From the cell containing the given text, extract its center point as (x, y) coordinate. 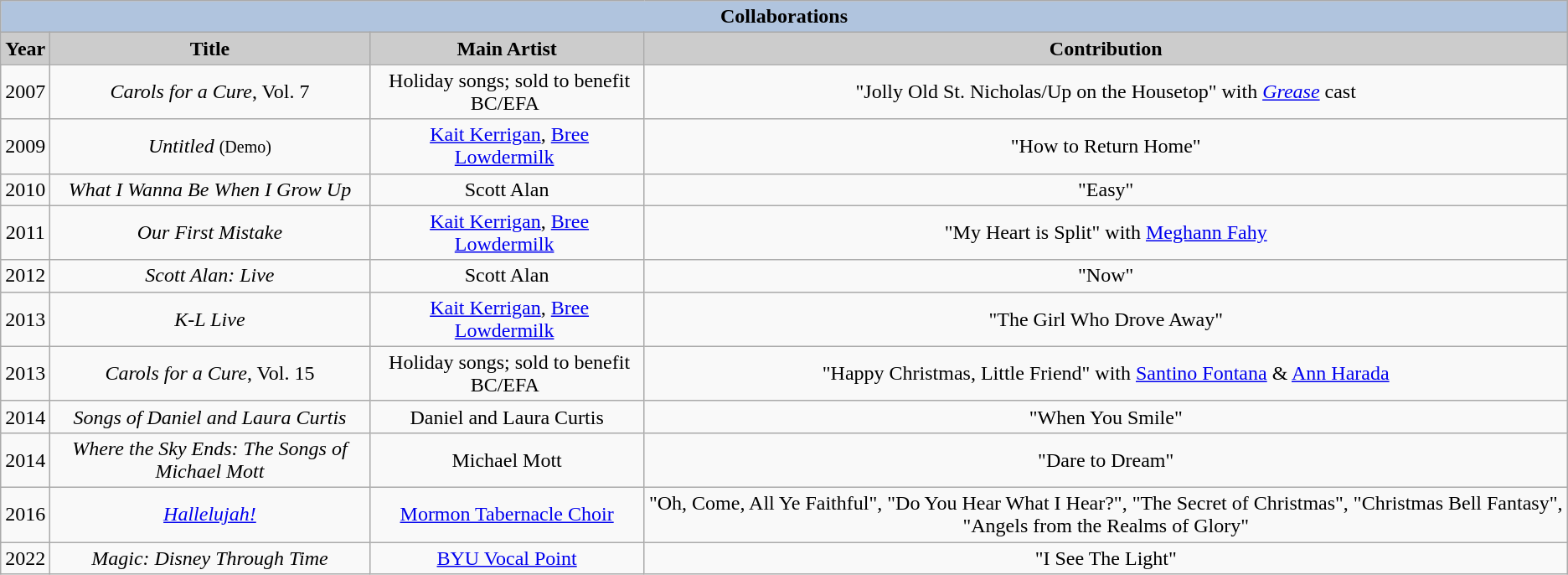
"Dare to Dream" (1106, 459)
"My Heart is Split" with Meghann Fahy (1106, 233)
"I See The Light" (1106, 557)
Michael Mott (507, 459)
Mormon Tabernacle Choir (507, 515)
K-L Live (209, 319)
"Oh, Come, All Ye Faithful", "Do You Hear What I Hear?", "The Secret of Christmas", "Christmas Bell Fantasy", "Angels from the Realms of Glory" (1106, 515)
2022 (25, 557)
Magic: Disney Through Time (209, 557)
Title (209, 49)
Collaborations (784, 17)
2009 (25, 146)
2011 (25, 233)
Year (25, 49)
Scott Alan: Live (209, 276)
"How to Return Home" (1106, 146)
"Now" (1106, 276)
Carols for a Cure, Vol. 7 (209, 92)
"When You Smile" (1106, 417)
2016 (25, 515)
What I Wanna Be When I Grow Up (209, 189)
Contribution (1106, 49)
"Jolly Old St. Nicholas/Up on the Housetop" with Grease cast (1106, 92)
2012 (25, 276)
"Easy" (1106, 189)
Hallelujah! (209, 515)
"The Girl Who Drove Away" (1106, 319)
BYU Vocal Point (507, 557)
Daniel and Laura Curtis (507, 417)
2010 (25, 189)
Untitled (Demo) (209, 146)
Where the Sky Ends: The Songs of Michael Mott (209, 459)
Songs of Daniel and Laura Curtis (209, 417)
Main Artist (507, 49)
2007 (25, 92)
Carols for a Cure, Vol. 15 (209, 374)
"Happy Christmas, Little Friend" with Santino Fontana & Ann Harada (1106, 374)
Our First Mistake (209, 233)
